Scan for the cell matching the given text and deliver its (X, Y) coordinate at center. 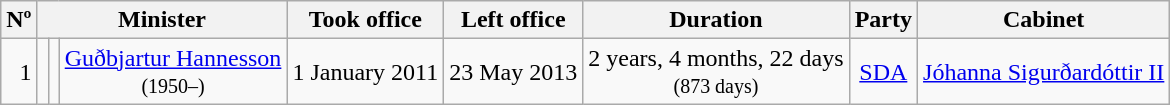
Minister (162, 20)
1 January 2011 (366, 72)
Cabinet (1044, 20)
Party (883, 20)
Duration (716, 20)
23 May 2013 (514, 72)
Nº (19, 20)
Took office (366, 20)
Jóhanna Sigurðardóttir II (1044, 72)
Left office (514, 20)
SDA (883, 72)
2 years, 4 months, 22 days(873 days) (716, 72)
1 (19, 72)
Guðbjartur Hannesson(1950–) (173, 72)
